Return (x, y) of the center of cell containing provided text 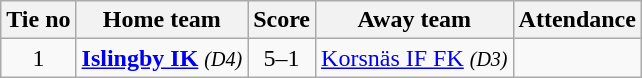
5–1 (282, 58)
Home team (162, 20)
Islingby IK (D4) (162, 58)
Korsnäs IF FK (D3) (415, 58)
Attendance (577, 20)
1 (38, 58)
Away team (415, 20)
Tie no (38, 20)
Score (282, 20)
